Capture the cell that displays the provided text and extract its [X, Y] central coordinate. 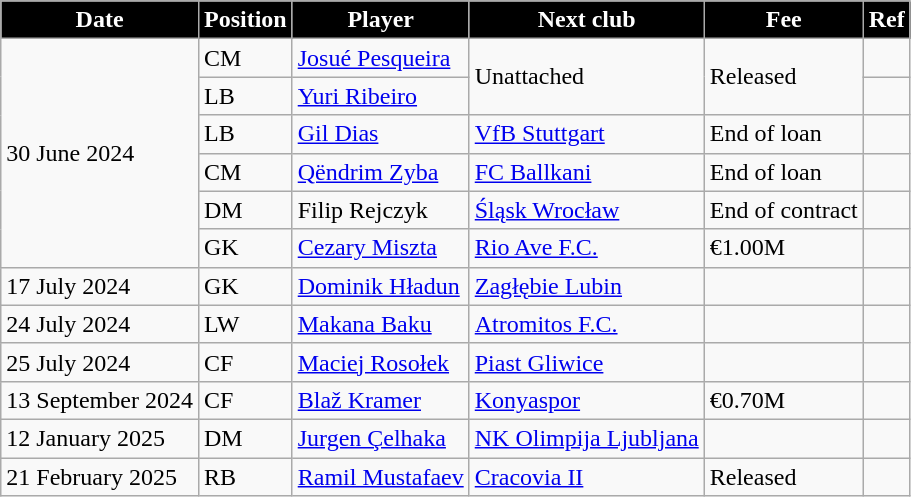
Filip Rejczyk [380, 210]
€0.70M [784, 400]
Jurgen Çelhaka [380, 438]
FC Ballkani [586, 172]
30 June 2024 [100, 153]
24 July 2024 [100, 324]
Rio Ave F.C. [586, 248]
Player [380, 20]
LW [245, 324]
VfB Stuttgart [586, 134]
Konyaspor [586, 400]
21 February 2025 [100, 477]
Position [245, 20]
Śląsk Wrocław [586, 210]
Ramil Mustafaev [380, 477]
Blaž Kramer [380, 400]
Cracovia II [586, 477]
Ref [886, 20]
Zagłębie Lubin [586, 286]
€1.00M [784, 248]
Makana Baku [380, 324]
Josué Pesqueira [380, 58]
Piast Gliwice [586, 362]
Qëndrim Zyba [380, 172]
Maciej Rosołek [380, 362]
Dominik Hładun [380, 286]
Date [100, 20]
Unattached [586, 77]
End of contract [784, 210]
RB [245, 477]
Cezary Miszta [380, 248]
17 July 2024 [100, 286]
Gil Dias [380, 134]
13 September 2024 [100, 400]
Fee [784, 20]
NK Olimpija Ljubljana [586, 438]
Yuri Ribeiro [380, 96]
25 July 2024 [100, 362]
12 January 2025 [100, 438]
Next club [586, 20]
Atromitos F.C. [586, 324]
